Pinpoint the cell where the given text exists, returning its (X, Y) midpoint coordinate. 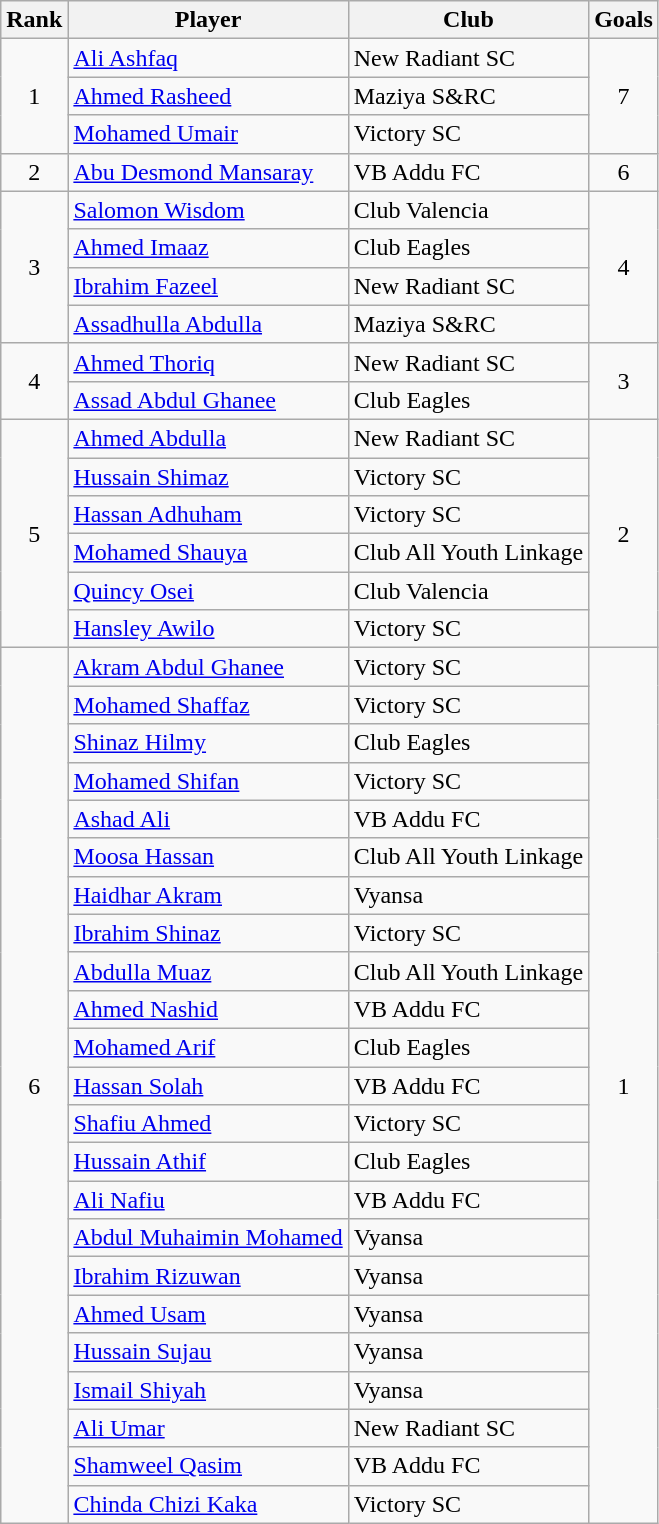
Player (208, 20)
Hassan Solah (208, 1085)
Abdulla Muaz (208, 971)
Hussain Athif (208, 1162)
Ahmed Thoriq (208, 362)
Mohamed Shaffaz (208, 705)
Mohamed Shauya (208, 553)
Ahmed Nashid (208, 1009)
Shamweel Qasim (208, 1466)
Quincy Osei (208, 591)
Ali Ashfaq (208, 58)
7 (624, 96)
Rank (34, 20)
Ali Umar (208, 1428)
Akram Abdul Ghanee (208, 667)
Hussain Shimaz (208, 477)
Mohamed Shifan (208, 781)
Chinda Chizi Kaka (208, 1504)
Hassan Adhuham (208, 515)
Salomon Wisdom (208, 210)
Ahmed Abdulla (208, 438)
5 (34, 533)
Club (468, 20)
Hussain Sujau (208, 1352)
Ali Nafiu (208, 1200)
Moosa Hassan (208, 857)
Goals (624, 20)
Abu Desmond Mansaray (208, 172)
Ibrahim Shinaz (208, 933)
Ismail Shiyah (208, 1390)
Assad Abdul Ghanee (208, 400)
Haidhar Akram (208, 895)
Mohamed Umair (208, 134)
Assadhulla Abdulla (208, 324)
Ibrahim Rizuwan (208, 1276)
Ahmed Imaaz (208, 248)
Ashad Ali (208, 819)
Abdul Muhaimin Mohamed (208, 1238)
Ibrahim Fazeel (208, 286)
Shinaz Hilmy (208, 743)
Hansley Awilo (208, 629)
Ahmed Usam (208, 1314)
Mohamed Arif (208, 1047)
Shafiu Ahmed (208, 1124)
Ahmed Rasheed (208, 96)
